Identify which cell holds the provided text, then report its (x, y) central coordinate. 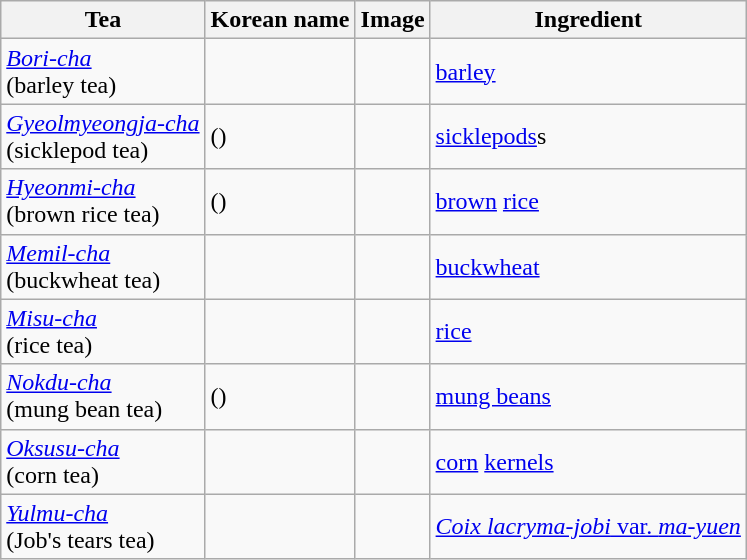
Nokdu-cha(mung bean tea) (103, 396)
Tea (103, 20)
corn kernels (588, 462)
Ingredient (588, 20)
rice (588, 332)
Coix lacryma-jobi var. ma-yuen (588, 526)
Misu-cha(rice tea) (103, 332)
Hyeonmi-cha(brown rice tea) (103, 202)
sicklepodss (588, 136)
Gyeolmyeongja-cha(sicklepod tea) (103, 136)
barley (588, 72)
buckwheat (588, 266)
Oksusu-cha(corn tea) (103, 462)
mung beans (588, 396)
Bori-cha(barley tea) (103, 72)
Memil-cha(buckwheat tea) (103, 266)
Image (392, 20)
Korean name (280, 20)
Yulmu-cha(Job's tears tea) (103, 526)
brown rice (588, 202)
